Extract the (x, y) coordinate from the center of the cell holding the provided text.  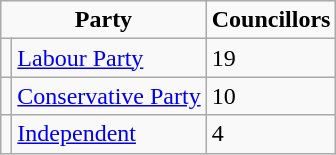
Independent (109, 134)
10 (271, 96)
Conservative Party (109, 96)
Party (104, 20)
19 (271, 58)
Councillors (271, 20)
Labour Party (109, 58)
4 (271, 134)
